Identify which cell holds the provided text, then report its (X, Y) central coordinate. 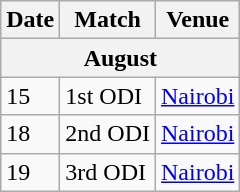
3rd ODI (108, 172)
18 (30, 134)
Match (108, 20)
15 (30, 96)
19 (30, 172)
Venue (198, 20)
2nd ODI (108, 134)
Date (30, 20)
August (120, 58)
1st ODI (108, 96)
